Return the (x, y) coordinate for the center point of the cell that contains the specified text.  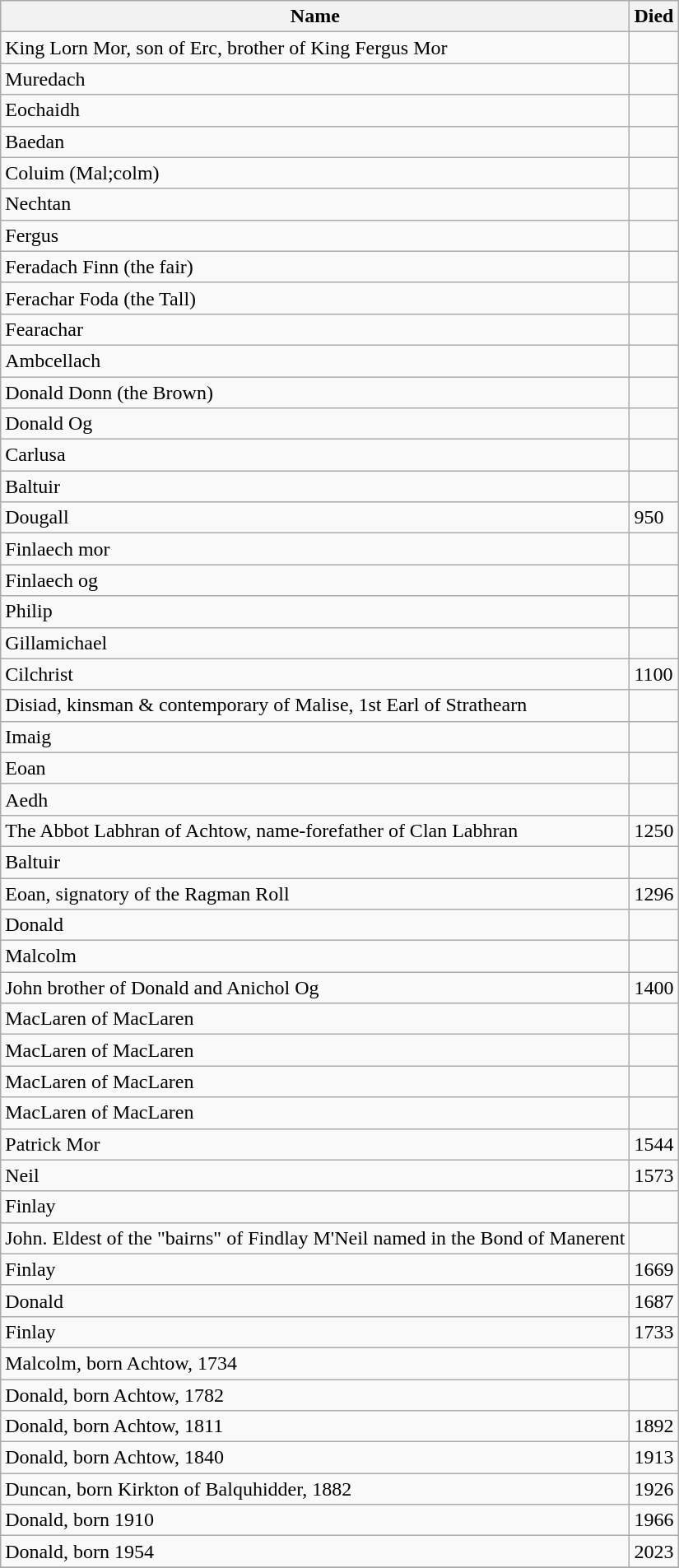
Fearachar (315, 329)
Muredach (315, 79)
Cilchrist (315, 674)
1296 (653, 893)
Fergus (315, 235)
2023 (653, 1552)
950 (653, 518)
1100 (653, 674)
Donald, born Achtow, 1782 (315, 1395)
Coluim (Mal;colm) (315, 173)
Donald Donn (the Brown) (315, 393)
1926 (653, 1489)
Donald, born 1910 (315, 1520)
Eoan, signatory of the Ragman Roll (315, 893)
Carlusa (315, 455)
1687 (653, 1300)
Neil (315, 1175)
John. Eldest of the "bairns" of Findlay M'Neil named in the Bond of Manerent (315, 1238)
1966 (653, 1520)
Eochaidh (315, 110)
1400 (653, 988)
1573 (653, 1175)
Finlaech og (315, 580)
Eoan (315, 768)
1250 (653, 831)
Nechtan (315, 204)
Gillamichael (315, 643)
Patrick Mor (315, 1144)
Malcolm, born Achtow, 1734 (315, 1363)
1733 (653, 1332)
Imaig (315, 737)
Ferachar Foda (the Tall) (315, 298)
Donald, born 1954 (315, 1552)
1669 (653, 1269)
Name (315, 16)
Donald, born Achtow, 1811 (315, 1426)
1544 (653, 1144)
The Abbot Labhran of Achtow, name-forefather of Clan Labhran (315, 831)
Dougall (315, 518)
Malcolm (315, 956)
Donald Og (315, 424)
1913 (653, 1458)
1892 (653, 1426)
Feradach Finn (the fair) (315, 267)
Duncan, born Kirkton of Balquhidder, 1882 (315, 1489)
Philip (315, 612)
Disiad, kinsman & contemporary of Malise, 1st Earl of Strathearn (315, 705)
Ambcellach (315, 361)
Finlaech mor (315, 549)
Died (653, 16)
Donald, born Achtow, 1840 (315, 1458)
John brother of Donald and Anichol Og (315, 988)
Aedh (315, 799)
King Lorn Mor, son of Erc, brother of King Fergus Mor (315, 48)
Baedan (315, 142)
